Search for the cell housing the specified text and yield its [X, Y] center coordinate. 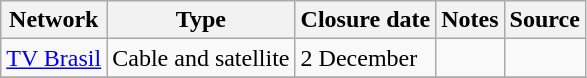
2 December [366, 58]
Cable and satellite [201, 58]
Notes [470, 20]
Network [54, 20]
Type [201, 20]
Closure date [366, 20]
Source [544, 20]
TV Brasil [54, 58]
